Provide the (x, y) coordinate of the cell's center where the given text is located.  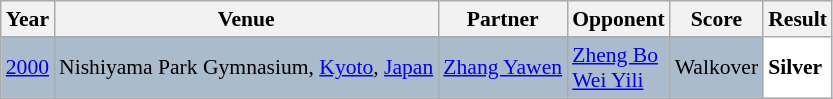
Opponent (618, 19)
Result (798, 19)
Score (717, 19)
Walkover (717, 68)
Year (28, 19)
Silver (798, 68)
2000 (28, 68)
Partner (502, 19)
Nishiyama Park Gymnasium, Kyoto, Japan (246, 68)
Zheng Bo Wei Yili (618, 68)
Zhang Yawen (502, 68)
Venue (246, 19)
